Pinpoint the cell where the given text exists, returning its (X, Y) midpoint coordinate. 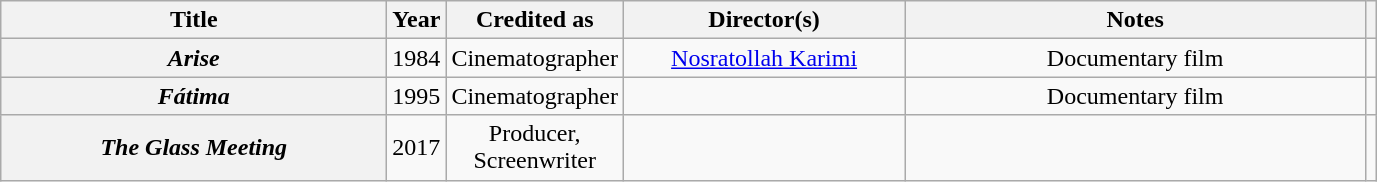
Title (194, 20)
1995 (416, 96)
Year (416, 20)
Nosratollah Karimi (764, 58)
Credited as (535, 20)
2017 (416, 148)
Producer,Screenwriter (535, 148)
1984 (416, 58)
The Glass Meeting (194, 148)
Arise (194, 58)
Notes (1136, 20)
Director(s) (764, 20)
Fátima (194, 96)
